Extract the [X, Y] coordinate from the center of the cell holding the provided text.  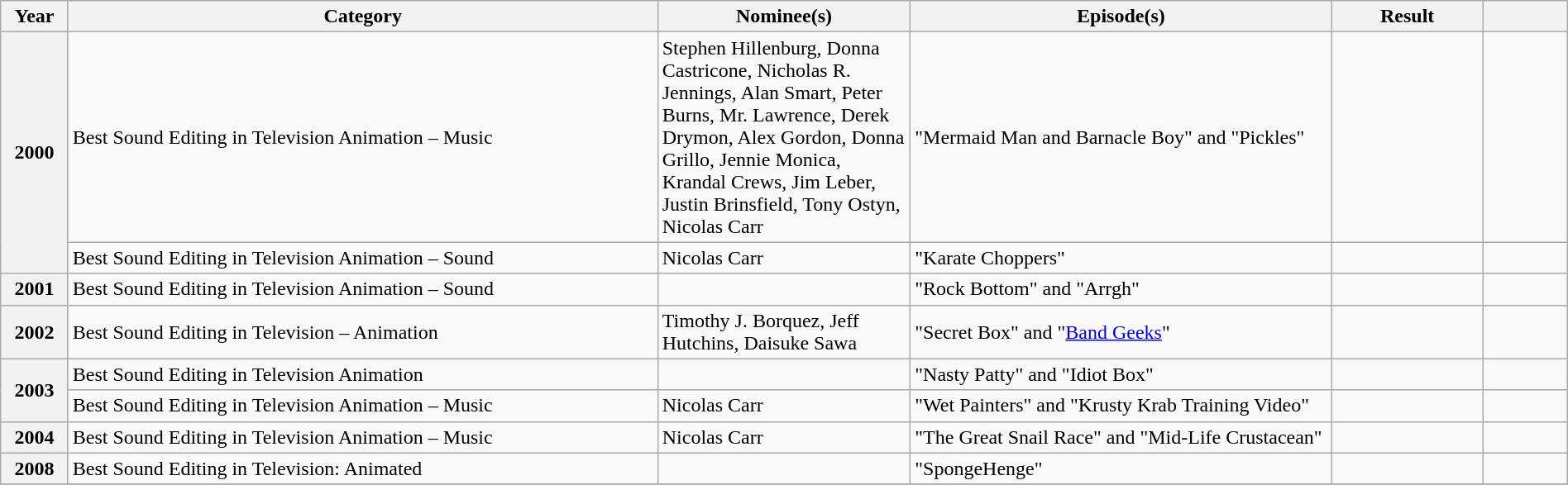
"The Great Snail Race" and "Mid-Life Crustacean" [1121, 437]
"Nasty Patty" and "Idiot Box" [1121, 374]
"Wet Painters" and "Krusty Krab Training Video" [1121, 406]
2002 [35, 332]
Category [362, 17]
"Rock Bottom" and "Arrgh" [1121, 289]
Nominee(s) [784, 17]
Best Sound Editing in Television – Animation [362, 332]
Best Sound Editing in Television Animation [362, 374]
Episode(s) [1121, 17]
2008 [35, 468]
Timothy J. Borquez, Jeff Hutchins, Daisuke Sawa [784, 332]
2001 [35, 289]
2000 [35, 153]
2004 [35, 437]
"SpongeHenge" [1121, 468]
"Secret Box" and "Band Geeks" [1121, 332]
2003 [35, 390]
Result [1408, 17]
"Karate Choppers" [1121, 258]
"Mermaid Man and Barnacle Boy" and "Pickles" [1121, 137]
Best Sound Editing in Television: Animated [362, 468]
Year [35, 17]
